Provide the (x, y) coordinate of the cell's center where the given text is located.  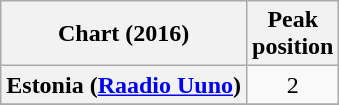
Peakposition (293, 34)
Estonia (Raadio Uuno) (124, 85)
2 (293, 85)
Chart (2016) (124, 34)
